Extract the (x, y) coordinate from the center of the cell holding the provided text.  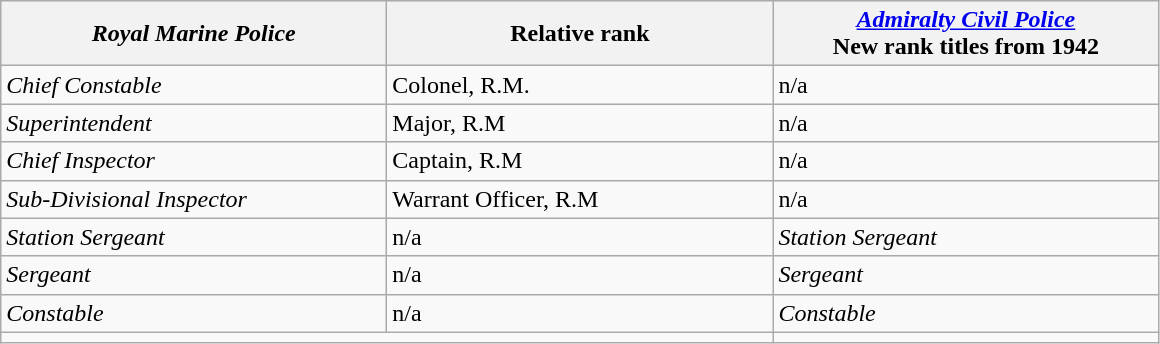
Colonel, R.M. (580, 85)
Captain, R.M (580, 161)
Major, R.M (580, 123)
Relative rank (580, 34)
Admiralty Civil Police New rank titles from 1942 (966, 34)
Sub-Divisional Inspector (194, 199)
Superintendent (194, 123)
Royal Marine Police (194, 34)
Chief Constable (194, 85)
Chief Inspector (194, 161)
Warrant Officer, R.M (580, 199)
